Pinpoint the cell where the given text exists, returning its (X, Y) midpoint coordinate. 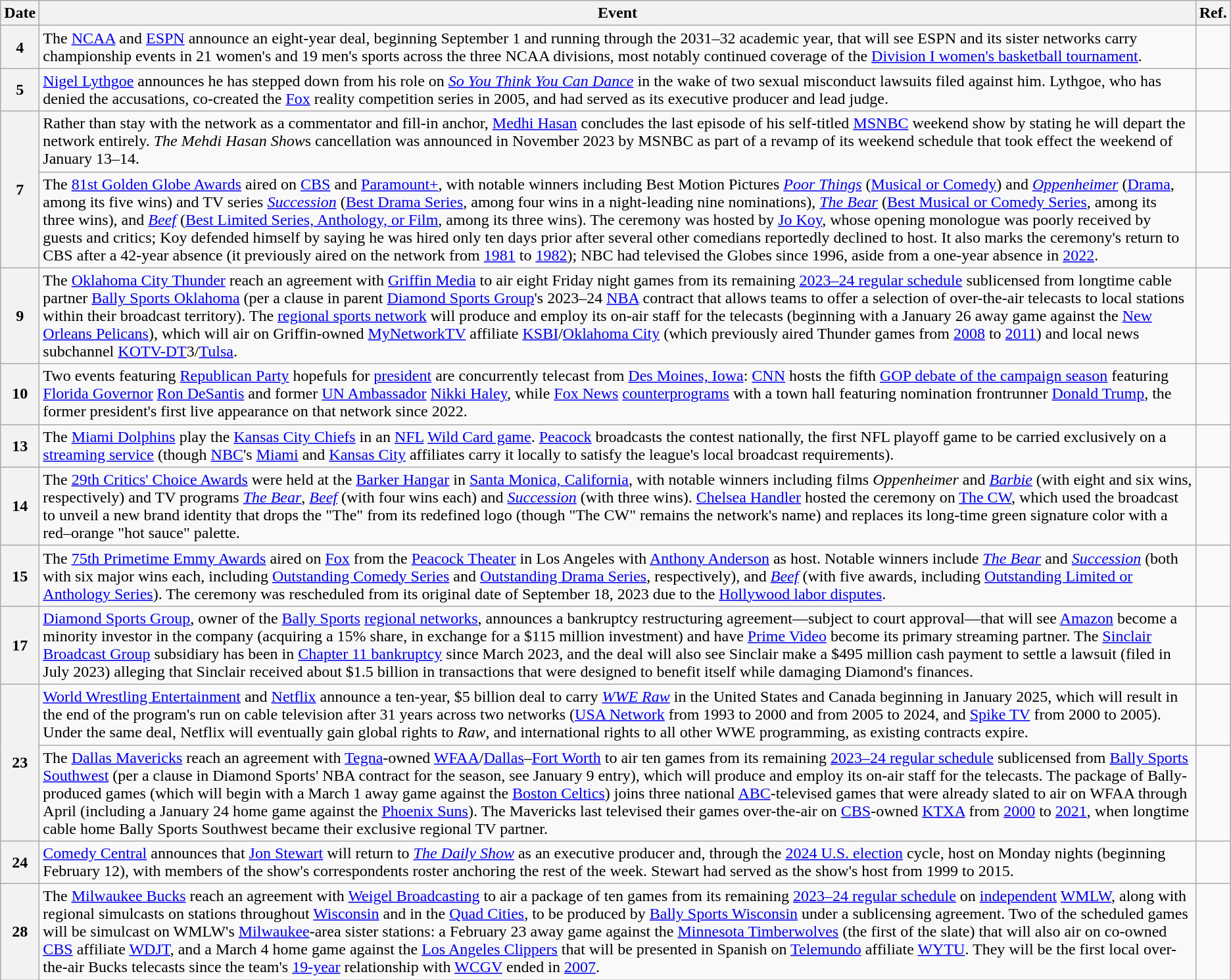
28 (20, 932)
9 (20, 316)
17 (20, 645)
Date (20, 13)
13 (20, 446)
23 (20, 762)
15 (20, 576)
5 (20, 89)
7 (20, 189)
10 (20, 394)
24 (20, 863)
Ref. (1213, 13)
14 (20, 506)
Event (617, 13)
4 (20, 47)
